Pinpoint the cell where the given text exists, returning its (x, y) midpoint coordinate. 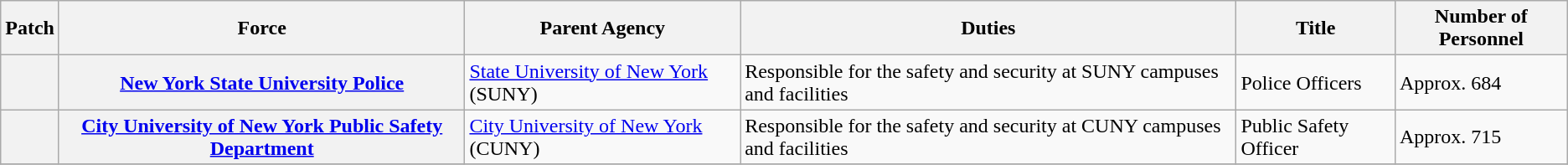
Number of Personnel (1481, 28)
New York State University Police (261, 82)
Duties (988, 28)
Force (261, 28)
Responsible for the safety and security at CUNY campuses and facilities (988, 137)
Public Safety Officer (1315, 137)
Approx. 715 (1481, 137)
Patch (30, 28)
Parent Agency (603, 28)
State University of New York (SUNY) (603, 82)
Police Officers (1315, 82)
City University of New York (CUNY) (603, 137)
City University of New York Public Safety Department (261, 137)
Responsible for the safety and security at SUNY campuses and facilities (988, 82)
Approx. 684 (1481, 82)
Title (1315, 28)
